Pinpoint the cell where the given text exists, returning its (X, Y) midpoint coordinate. 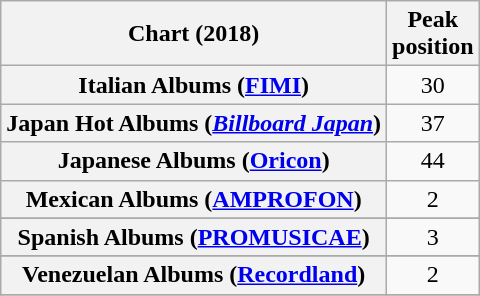
Venezuelan Albums (Recordland) (194, 275)
Spanish Albums (PROMUSICAE) (194, 237)
30 (433, 85)
3 (433, 237)
Japan Hot Albums (Billboard Japan) (194, 123)
Mexican Albums (AMPROFON) (194, 199)
44 (433, 161)
Italian Albums (FIMI) (194, 85)
Peak position (433, 34)
Chart (2018) (194, 34)
Japanese Albums (Oricon) (194, 161)
37 (433, 123)
